Determine the [x, y] coordinate at the center of the cell enclosing the given text.  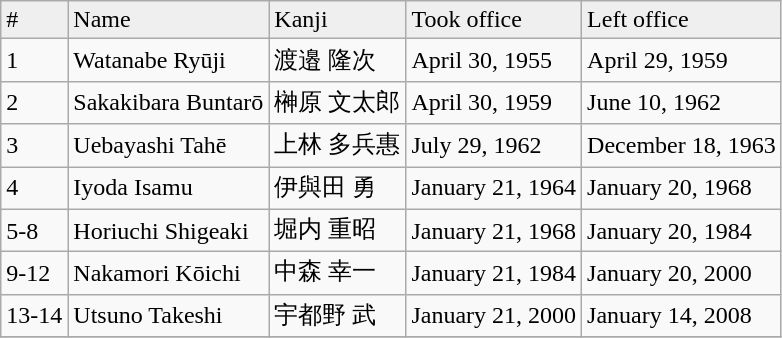
伊與田 勇 [338, 188]
July 29, 1962 [494, 146]
April 29, 1959 [682, 60]
Took office [494, 20]
榊原 文太郎 [338, 102]
5-8 [34, 230]
2 [34, 102]
Left office [682, 20]
3 [34, 146]
Uebayashi Tahē [168, 146]
# [34, 20]
堀内 重昭 [338, 230]
April 30, 1959 [494, 102]
上林 多兵惠 [338, 146]
Name [168, 20]
April 30, 1955 [494, 60]
Utsuno Takeshi [168, 316]
1 [34, 60]
January 21, 1964 [494, 188]
January 14, 2008 [682, 316]
Nakamori Kōichi [168, 274]
January 20, 1968 [682, 188]
宇都野 武 [338, 316]
Watanabe Ryūji [168, 60]
渡邉 隆次 [338, 60]
January 21, 2000 [494, 316]
4 [34, 188]
Kanji [338, 20]
December 18, 1963 [682, 146]
13-14 [34, 316]
January 21, 1968 [494, 230]
9-12 [34, 274]
Horiuchi Shigeaki [168, 230]
January 20, 2000 [682, 274]
January 21, 1984 [494, 274]
Sakakibara Buntarō [168, 102]
January 20, 1984 [682, 230]
Iyoda Isamu [168, 188]
中森 幸一 [338, 274]
June 10, 1962 [682, 102]
